Search for the cell housing the specified text and yield its (X, Y) center coordinate. 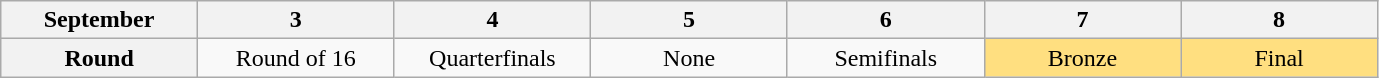
3 (296, 20)
Final (1280, 58)
7 (1082, 20)
8 (1280, 20)
6 (886, 20)
Bronze (1082, 58)
Round (100, 58)
September (100, 20)
Quarterfinals (492, 58)
Round of 16 (296, 58)
None (690, 58)
5 (690, 20)
4 (492, 20)
Semifinals (886, 58)
